From the cell containing the given text, extract its center point as [x, y] coordinate. 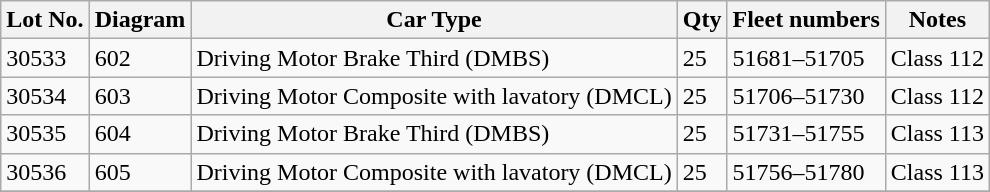
Qty [702, 20]
Lot No. [45, 20]
Diagram [140, 20]
30533 [45, 58]
51681–51705 [806, 58]
603 [140, 96]
Fleet numbers [806, 20]
30535 [45, 134]
604 [140, 134]
Car Type [434, 20]
30534 [45, 96]
51756–51780 [806, 172]
602 [140, 58]
51731–51755 [806, 134]
30536 [45, 172]
605 [140, 172]
51706–51730 [806, 96]
Notes [937, 20]
